Provide the (x, y) coordinate of the cell's center where the given text is located.  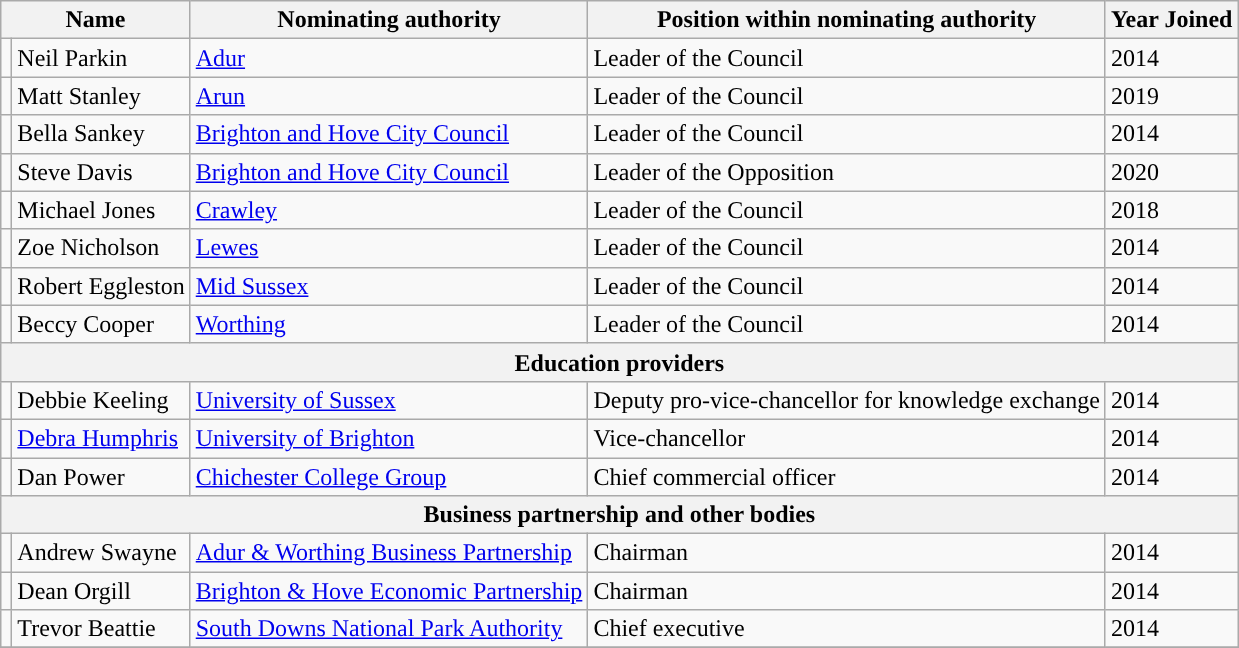
Year Joined (1172, 20)
South Downs National Park Authority (389, 629)
Chief commercial officer (847, 477)
Neil Parkin (101, 58)
Education providers (620, 362)
Arun (389, 96)
Steve Davis (101, 172)
Adur & Worthing Business Partnership (389, 553)
Andrew Swayne (101, 553)
Debra Humphris (101, 438)
Robert Eggleston (101, 286)
Bella Sankey (101, 134)
University of Sussex (389, 400)
Dean Orgill (101, 591)
University of Brighton (389, 438)
Mid Sussex (389, 286)
Deputy pro-vice-chancellor for knowledge exchange (847, 400)
Name (96, 20)
Vice-chancellor (847, 438)
Chichester College Group (389, 477)
Lewes (389, 248)
Leader of the Opposition (847, 172)
Michael Jones (101, 210)
2018 (1172, 210)
2019 (1172, 96)
Trevor Beattie (101, 629)
Brighton & Hove Economic Partnership (389, 591)
2020 (1172, 172)
Worthing (389, 324)
Adur (389, 58)
Nominating authority (389, 20)
Dan Power (101, 477)
Position within nominating authority (847, 20)
Zoe Nicholson (101, 248)
Business partnership and other bodies (620, 515)
Matt Stanley (101, 96)
Crawley (389, 210)
Debbie Keeling (101, 400)
Beccy Cooper (101, 324)
Chief executive (847, 629)
